Find where the given text appears and provide that cell's center as (X, Y) coordinate. 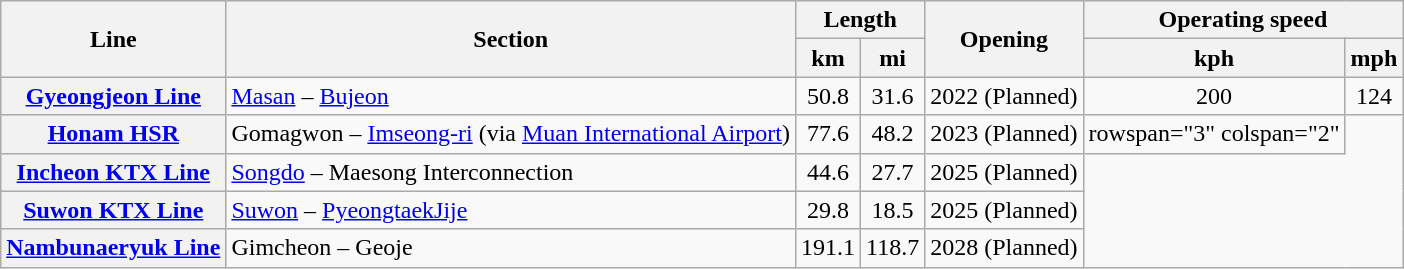
Honam HSR (114, 134)
Suwon – PyeongtaekJije (511, 210)
Length (860, 20)
Section (511, 39)
48.2 (893, 134)
mph (1374, 58)
km (828, 58)
44.6 (828, 172)
Operating speed (1243, 20)
29.8 (828, 210)
Gomagwon – Imseong-ri (via Muan International Airport) (511, 134)
Suwon KTX Line (114, 210)
Nambunaeryuk Line (114, 248)
Line (114, 39)
124 (1374, 96)
31.6 (893, 96)
77.6 (828, 134)
Opening (1004, 39)
Masan – Bujeon (511, 96)
200 (1214, 96)
kph (1214, 58)
Gyeongjeon Line (114, 96)
Gimcheon – Geoje (511, 248)
rowspan="3" colspan="2" (1214, 134)
27.7 (893, 172)
2028 (Planned) (1004, 248)
18.5 (893, 210)
118.7 (893, 248)
50.8 (828, 96)
2023 (Planned) (1004, 134)
191.1 (828, 248)
2022 (Planned) (1004, 96)
Incheon KTX Line (114, 172)
Songdo – Maesong Interconnection (511, 172)
mi (893, 58)
